Detect which cell encompasses the target text, then output its [X, Y] center coordinate. 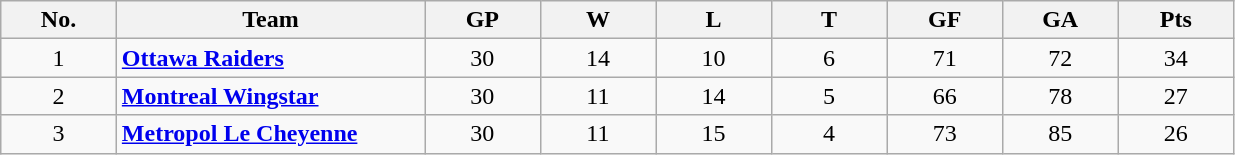
66 [945, 96]
T [829, 20]
Ottawa Raiders [270, 58]
4 [829, 134]
GP [483, 20]
27 [1176, 96]
6 [829, 58]
No. [59, 20]
Metropol Le Cheyenne [270, 134]
GA [1060, 20]
72 [1060, 58]
26 [1176, 134]
85 [1060, 134]
34 [1176, 58]
5 [829, 96]
73 [945, 134]
Pts [1176, 20]
71 [945, 58]
15 [714, 134]
2 [59, 96]
Montreal Wingstar [270, 96]
GF [945, 20]
Team [270, 20]
78 [1060, 96]
1 [59, 58]
3 [59, 134]
10 [714, 58]
L [714, 20]
W [598, 20]
